For the text-containing cell, return its midpoint in (x, y) coordinate format. 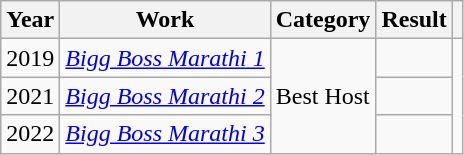
Best Host (323, 96)
Bigg Boss Marathi 3 (165, 134)
2021 (30, 96)
Year (30, 20)
Bigg Boss Marathi 2 (165, 96)
Category (323, 20)
Work (165, 20)
Bigg Boss Marathi 1 (165, 58)
Result (414, 20)
2019 (30, 58)
2022 (30, 134)
